Find where the given text appears and provide that cell's center as [X, Y] coordinate. 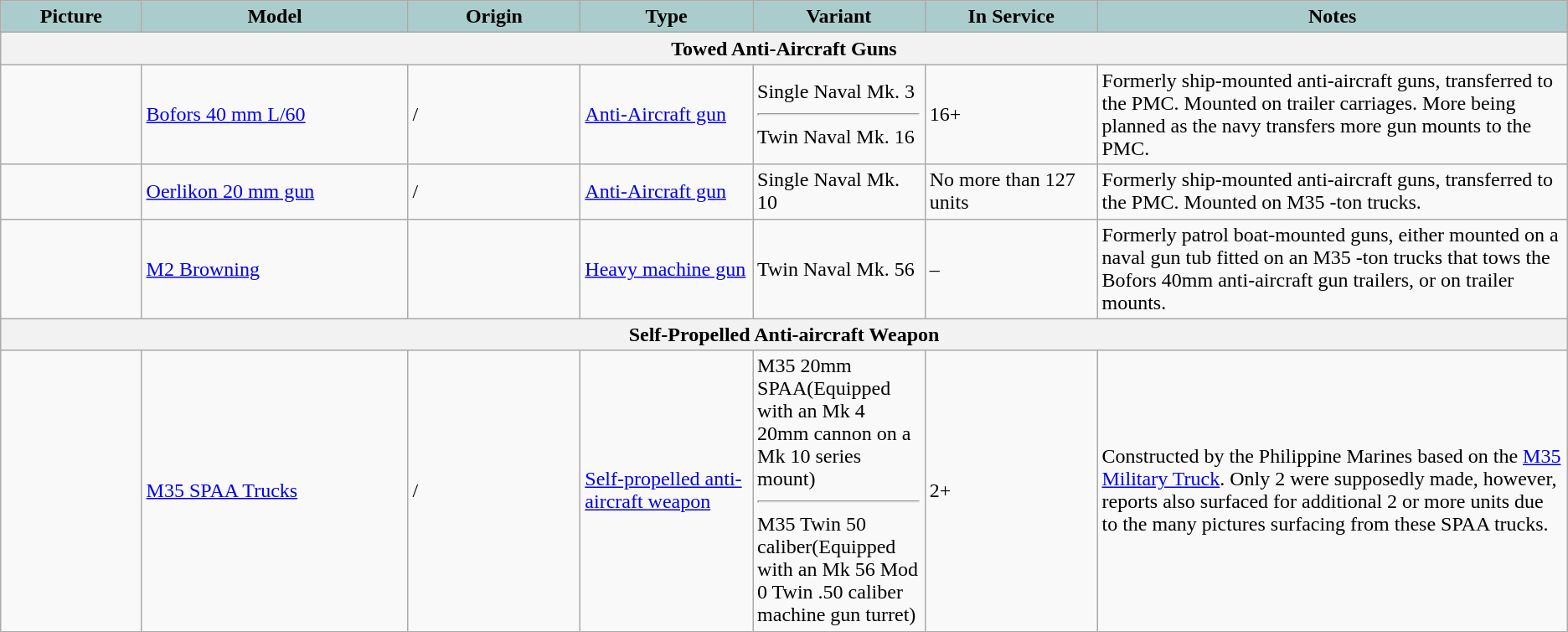
M35 SPAA Trucks [275, 491]
2+ [1011, 491]
Single Naval Mk. 10 [839, 191]
Oerlikon 20 mm gun [275, 191]
Single Naval Mk. 3Twin Naval Mk. 16 [839, 114]
– [1011, 268]
Type [667, 17]
Self-propelled anti-aircraft weapon [667, 491]
Origin [494, 17]
Heavy machine gun [667, 268]
Bofors 40 mm L/60 [275, 114]
Notes [1332, 17]
Formerly ship-mounted anti-aircraft guns, transferred to the PMC. Mounted on M35 -ton trucks. [1332, 191]
Variant [839, 17]
No more than 127 units [1011, 191]
M2 Browning [275, 268]
Twin Naval Mk. 56 [839, 268]
16+ [1011, 114]
In Service [1011, 17]
Self-Propelled Anti-aircraft Weapon [784, 334]
Towed Anti-Aircraft Guns [784, 49]
Picture [71, 17]
Model [275, 17]
